Output the [X, Y] coordinate of the center of the cell containing the given text.  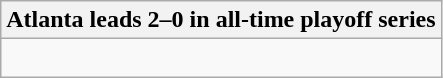
Atlanta leads 2–0 in all-time playoff series [221, 20]
